Identify which cell holds the provided text, then report its [X, Y] central coordinate. 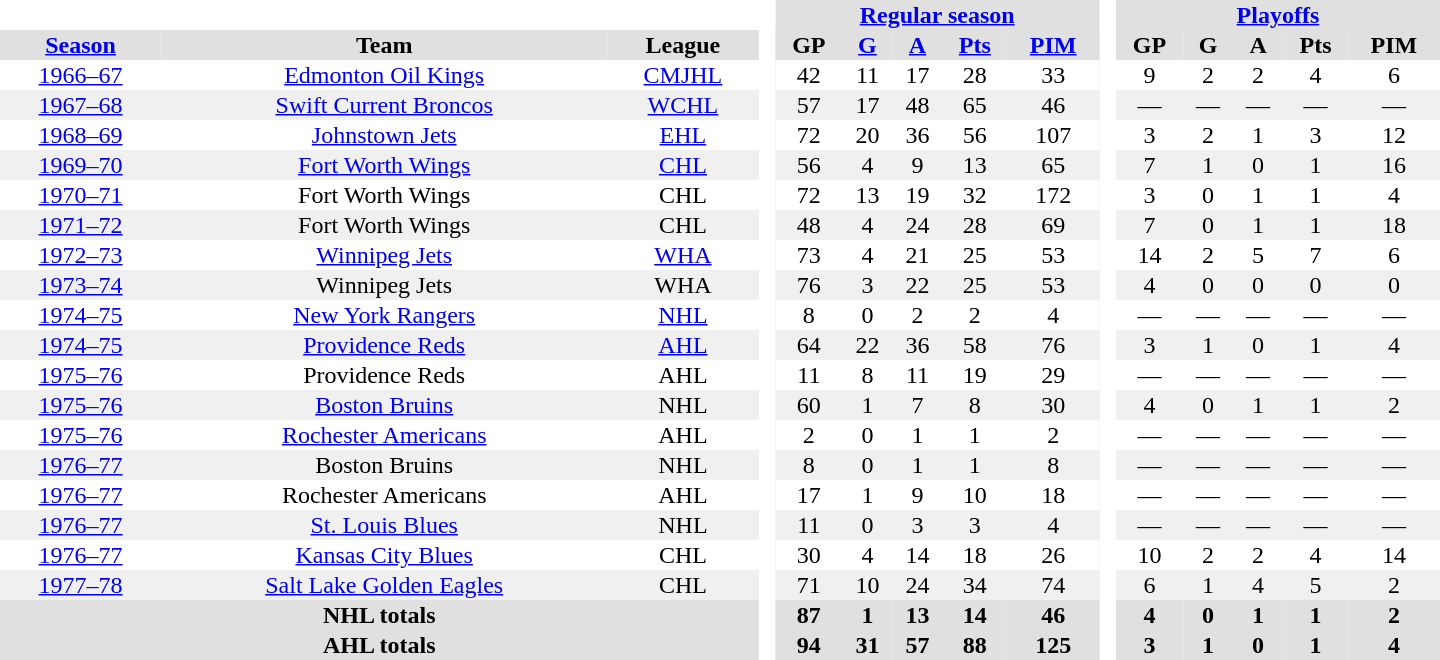
34 [974, 585]
107 [1053, 135]
71 [808, 585]
26 [1053, 555]
Playoffs [1278, 15]
NHL totals [380, 615]
WCHL [682, 105]
Team [384, 45]
1966–67 [80, 75]
21 [917, 255]
172 [1053, 195]
33 [1053, 75]
16 [1394, 165]
125 [1053, 645]
AHL totals [380, 645]
1971–72 [80, 225]
New York Rangers [384, 315]
1972–73 [80, 255]
Kansas City Blues [384, 555]
87 [808, 615]
EHL [682, 135]
32 [974, 195]
58 [974, 345]
Salt Lake Golden Eagles [384, 585]
1973–74 [80, 285]
29 [1053, 375]
Regular season [937, 15]
64 [808, 345]
60 [808, 405]
Johnstown Jets [384, 135]
94 [808, 645]
88 [974, 645]
1977–78 [80, 585]
20 [867, 135]
31 [867, 645]
74 [1053, 585]
42 [808, 75]
Season [80, 45]
12 [1394, 135]
St. Louis Blues [384, 525]
1968–69 [80, 135]
League [682, 45]
1967–68 [80, 105]
Swift Current Broncos [384, 105]
1970–71 [80, 195]
CMJHL [682, 75]
Edmonton Oil Kings [384, 75]
1969–70 [80, 165]
73 [808, 255]
69 [1053, 225]
